Capture the cell that displays the provided text and extract its (x, y) central coordinate. 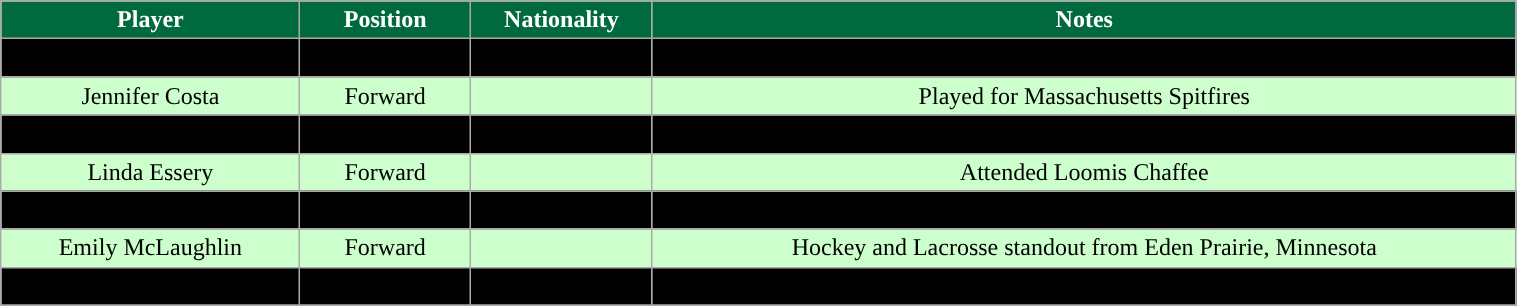
Attended Benilde-St. Margaret's (1084, 58)
Blueliner for Durham West Jr. Lightning (1084, 134)
Linda Essery (150, 172)
Notes (1084, 20)
Emily McLaughlin (150, 248)
Teammate of Jennifer Costa (1084, 210)
Hockey and Lacrosse standout from Eden Prairie, Minnesota (1084, 248)
Player (150, 20)
Kayla Wormsbecher (150, 286)
Position (385, 20)
Taylor Matherson (150, 210)
Minded the net for the Toronto J. Aeros (1084, 286)
Attended Loomis Chaffee (1084, 172)
Megan Cornell (150, 58)
Nationality (561, 20)
Katerina Dajia (150, 134)
Jennifer Costa (150, 96)
Played for Massachusetts Spitfires (1084, 96)
Goaltender (385, 286)
